Provide the (X, Y) coordinate of the cell's center where the given text is located.  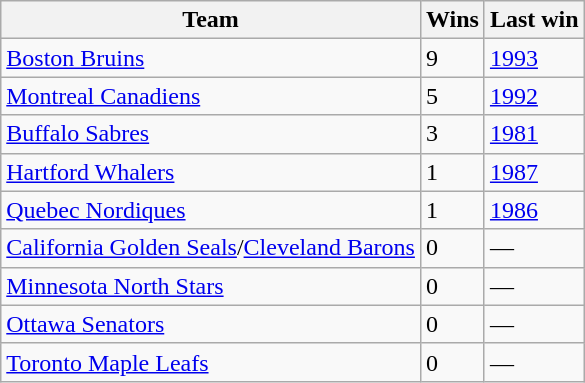
Team (211, 20)
5 (452, 96)
Minnesota North Stars (211, 286)
California Golden Seals/Cleveland Barons (211, 248)
Buffalo Sabres (211, 134)
Quebec Nordiques (211, 210)
1981 (534, 134)
Hartford Whalers (211, 172)
Boston Bruins (211, 58)
1986 (534, 210)
9 (452, 58)
Wins (452, 20)
1993 (534, 58)
Last win (534, 20)
Montreal Canadiens (211, 96)
Ottawa Senators (211, 324)
1987 (534, 172)
1992 (534, 96)
3 (452, 134)
Toronto Maple Leafs (211, 362)
